Identify which cell holds the provided text, then report its [x, y] central coordinate. 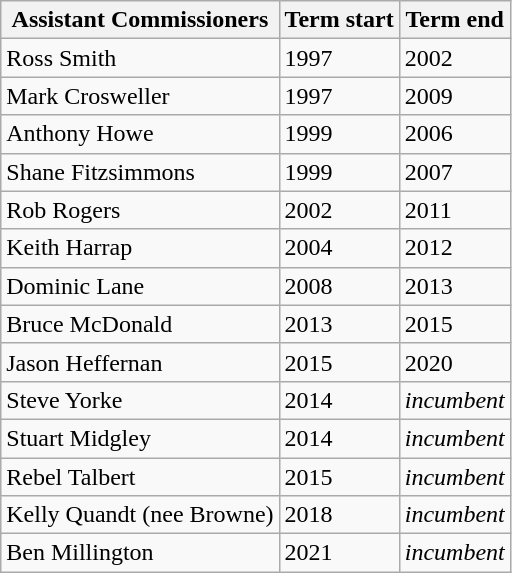
Mark Crosweller [140, 96]
2011 [454, 210]
2006 [454, 134]
Term start [339, 20]
Dominic Lane [140, 286]
2009 [454, 96]
2004 [339, 248]
2008 [339, 286]
Bruce McDonald [140, 324]
Jason Heffernan [140, 362]
Anthony Howe [140, 134]
Term end [454, 20]
Steve Yorke [140, 400]
Keith Harrap [140, 248]
Ben Millington [140, 553]
2012 [454, 248]
Assistant Commissioners [140, 20]
2018 [339, 515]
2021 [339, 553]
2007 [454, 172]
Kelly Quandt (nee Browne) [140, 515]
Ross Smith [140, 58]
Stuart Midgley [140, 438]
Rob Rogers [140, 210]
Rebel Talbert [140, 477]
2020 [454, 362]
Shane Fitzsimmons [140, 172]
